Detect which cell encompasses the target text, then output its (x, y) center coordinate. 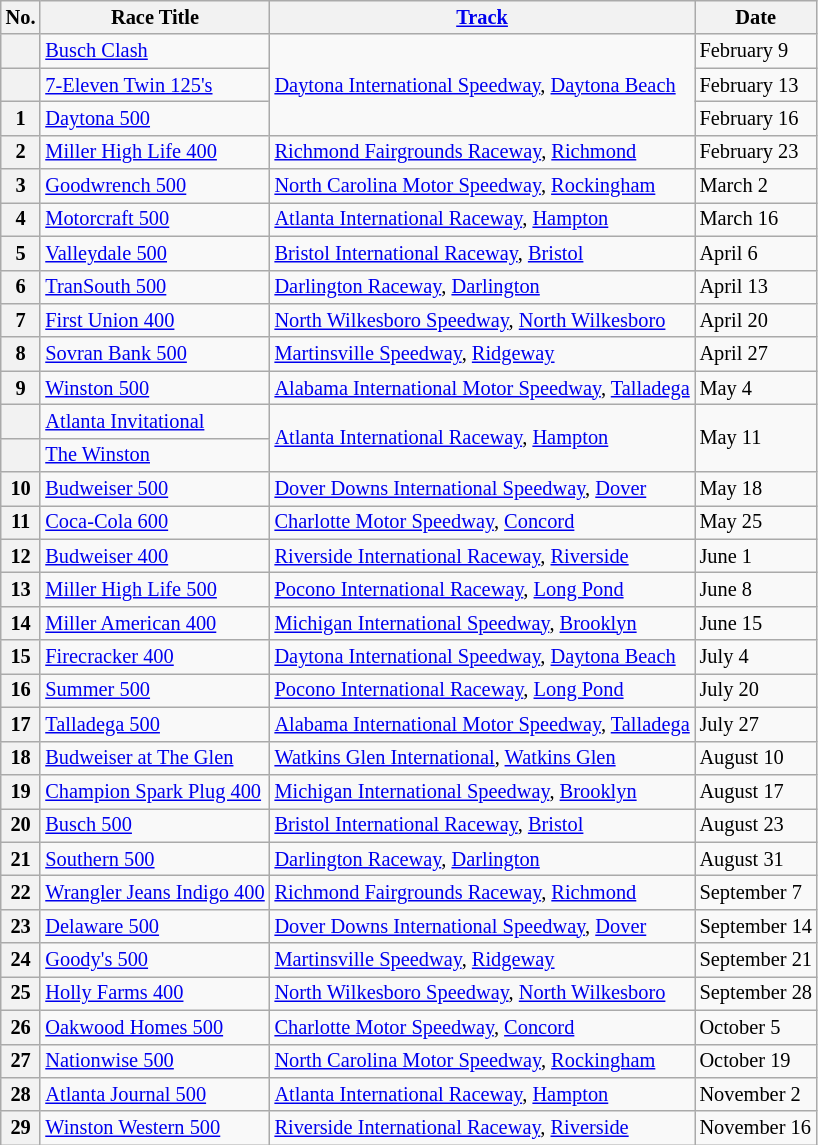
20 (21, 825)
March 16 (756, 219)
Date (756, 17)
Budweiser 500 (154, 489)
18 (21, 758)
Firecracker 400 (154, 657)
July 20 (756, 690)
6 (21, 287)
October 19 (756, 1061)
July 27 (756, 724)
The Winston (154, 455)
Busch Clash (154, 51)
Miller American 400 (154, 623)
Atlanta Journal 500 (154, 1094)
1 (21, 118)
Miller High Life 500 (154, 589)
August 23 (756, 825)
August 17 (756, 791)
November 2 (756, 1094)
September 28 (756, 993)
21 (21, 859)
Busch 500 (154, 825)
29 (21, 1128)
June 15 (756, 623)
16 (21, 690)
12 (21, 556)
24 (21, 960)
May 25 (756, 522)
Southern 500 (154, 859)
11 (21, 522)
Sovran Bank 500 (154, 354)
25 (21, 993)
13 (21, 589)
8 (21, 354)
May 11 (756, 438)
26 (21, 1027)
Winston 500 (154, 388)
Miller High Life 400 (154, 152)
First Union 400 (154, 320)
19 (21, 791)
February 23 (756, 152)
April 13 (756, 287)
Champion Spark Plug 400 (154, 791)
Atlanta Invitational (154, 421)
Goody's 500 (154, 960)
2 (21, 152)
Oakwood Homes 500 (154, 1027)
Motorcraft 500 (154, 219)
Track (482, 17)
14 (21, 623)
September 14 (756, 926)
June 8 (756, 589)
May 4 (756, 388)
November 16 (756, 1128)
7-Eleven Twin 125's (154, 85)
Budweiser at The Glen (154, 758)
August 10 (756, 758)
February 16 (756, 118)
Coca-Cola 600 (154, 522)
July 4 (756, 657)
April 27 (756, 354)
April 6 (756, 253)
22 (21, 892)
Talladega 500 (154, 724)
9 (21, 388)
TranSouth 500 (154, 287)
Budweiser 400 (154, 556)
10 (21, 489)
February 13 (756, 85)
17 (21, 724)
23 (21, 926)
Summer 500 (154, 690)
September 7 (756, 892)
March 2 (756, 186)
4 (21, 219)
Wrangler Jeans Indigo 400 (154, 892)
15 (21, 657)
Delaware 500 (154, 926)
Holly Farms 400 (154, 993)
February 9 (756, 51)
Race Title (154, 17)
Goodwrench 500 (154, 186)
Nationwise 500 (154, 1061)
Winston Western 500 (154, 1128)
May 18 (756, 489)
Valleydale 500 (154, 253)
7 (21, 320)
28 (21, 1094)
3 (21, 186)
June 1 (756, 556)
Daytona 500 (154, 118)
August 31 (756, 859)
27 (21, 1061)
April 20 (756, 320)
October 5 (756, 1027)
September 21 (756, 960)
No. (21, 17)
5 (21, 253)
Watkins Glen International, Watkins Glen (482, 758)
